Provide the (X, Y) coordinate of the cell's center where the given text is located.  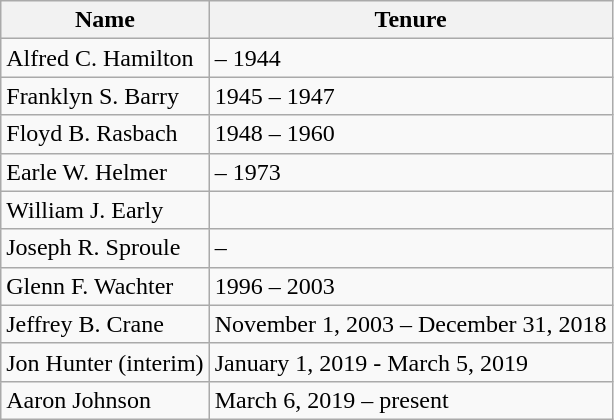
Earle W. Helmer (105, 172)
Aaron Johnson (105, 400)
1996 – 2003 (410, 286)
Glenn F. Wachter (105, 286)
1945 – 1947 (410, 96)
1948 – 1960 (410, 134)
Franklyn S. Barry (105, 96)
Name (105, 20)
Tenure (410, 20)
– 1973 (410, 172)
– (410, 248)
Joseph R. Sproule (105, 248)
March 6, 2019 – present (410, 400)
– 1944 (410, 58)
January 1, 2019 - March 5, 2019 (410, 362)
Jon Hunter (interim) (105, 362)
Floyd B. Rasbach (105, 134)
Jeffrey B. Crane (105, 324)
William J. Early (105, 210)
Alfred C. Hamilton (105, 58)
November 1, 2003 – December 31, 2018 (410, 324)
